Return the [x, y] coordinate for the center point of the cell that contains the specified text.  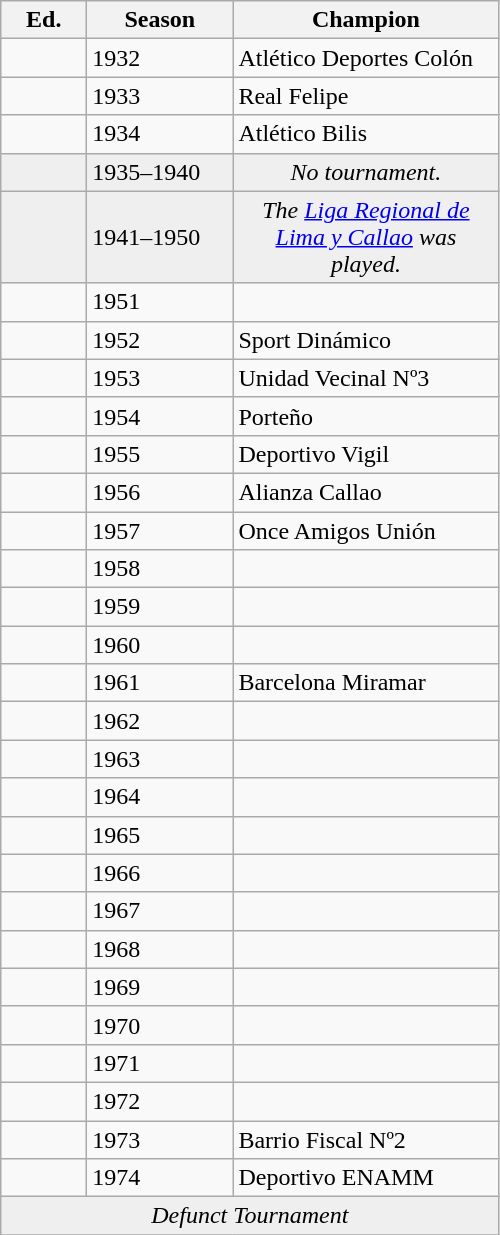
1933 [160, 96]
1973 [160, 1139]
Atlético Bilis [366, 134]
Sport Dinámico [366, 340]
1974 [160, 1178]
1960 [160, 645]
Ed. [44, 20]
1968 [160, 949]
Once Amigos Unión [366, 531]
No tournament. [366, 172]
1953 [160, 378]
1941–1950 [160, 237]
1961 [160, 683]
Barrio Fiscal Nº2 [366, 1139]
Alianza Callao [366, 492]
Atlético Deportes Colón [366, 58]
1962 [160, 721]
1972 [160, 1101]
1966 [160, 873]
Deportivo Vigil [366, 454]
1958 [160, 569]
1964 [160, 797]
Deportivo ENAMM [366, 1178]
Real Felipe [366, 96]
Porteño [366, 416]
Season [160, 20]
Defunct Tournament [250, 1216]
1967 [160, 911]
1934 [160, 134]
1935–1940 [160, 172]
1965 [160, 835]
The Liga Regional de Lima y Callao was played. [366, 237]
Champion [366, 20]
1969 [160, 987]
1951 [160, 302]
1952 [160, 340]
1955 [160, 454]
1970 [160, 1025]
1954 [160, 416]
1932 [160, 58]
1959 [160, 607]
Barcelona Miramar [366, 683]
1971 [160, 1063]
1963 [160, 759]
1956 [160, 492]
Unidad Vecinal Nº3 [366, 378]
1957 [160, 531]
